Locate the cell with the specified text and output its [x, y] center coordinate. 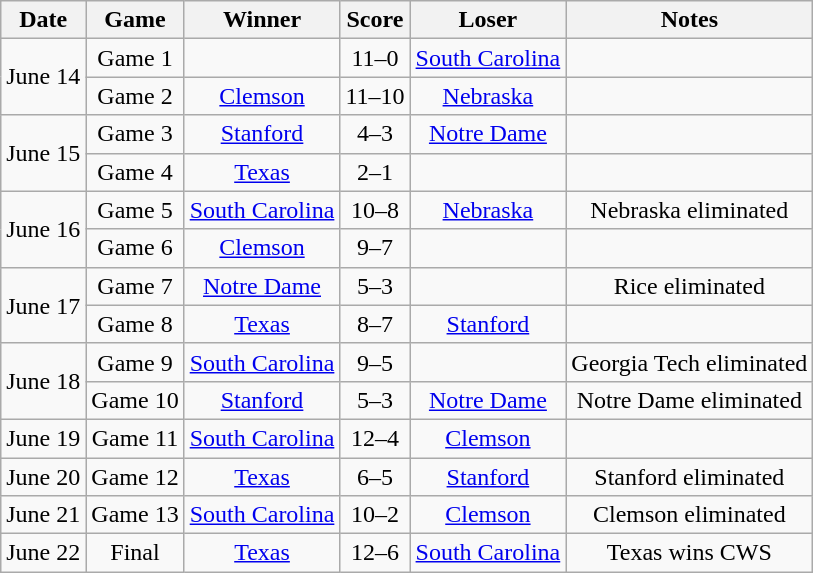
Rice eliminated [690, 286]
Winner [262, 20]
9–5 [375, 362]
Game 13 [135, 515]
Game [135, 20]
Score [375, 20]
Game 9 [135, 362]
Game 8 [135, 324]
Notre Dame eliminated [690, 400]
Georgia Tech eliminated [690, 362]
Game 10 [135, 400]
4–3 [375, 134]
Game 3 [135, 134]
10–2 [375, 515]
Notes [690, 20]
12–6 [375, 553]
2–1 [375, 172]
10–8 [375, 210]
Game 4 [135, 172]
June 17 [44, 305]
Game 6 [135, 248]
June 19 [44, 438]
6–5 [375, 477]
Texas wins CWS [690, 553]
June 22 [44, 553]
Nebraska eliminated [690, 210]
June 15 [44, 153]
Game 2 [135, 96]
11–10 [375, 96]
11–0 [375, 58]
Stanford eliminated [690, 477]
9–7 [375, 248]
Game 11 [135, 438]
June 14 [44, 77]
June 21 [44, 515]
Final [135, 553]
Game 5 [135, 210]
Clemson eliminated [690, 515]
Game 12 [135, 477]
June 16 [44, 229]
Date [44, 20]
Game 7 [135, 286]
12–4 [375, 438]
June 20 [44, 477]
8–7 [375, 324]
June 18 [44, 381]
Loser [488, 20]
Game 1 [135, 58]
